Identify which cell holds the provided text, then report its (x, y) central coordinate. 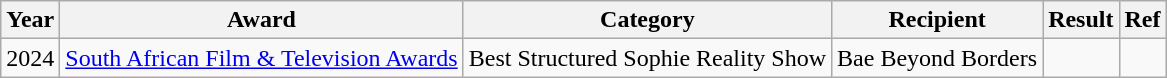
Bae Beyond Borders (938, 58)
Recipient (938, 20)
South African Film & Television Awards (262, 58)
Year (30, 20)
Category (647, 20)
Result (1081, 20)
Ref (1142, 20)
2024 (30, 58)
Award (262, 20)
Best Structured Sophie Reality Show (647, 58)
